Search for the cell housing the specified text and yield its [X, Y] center coordinate. 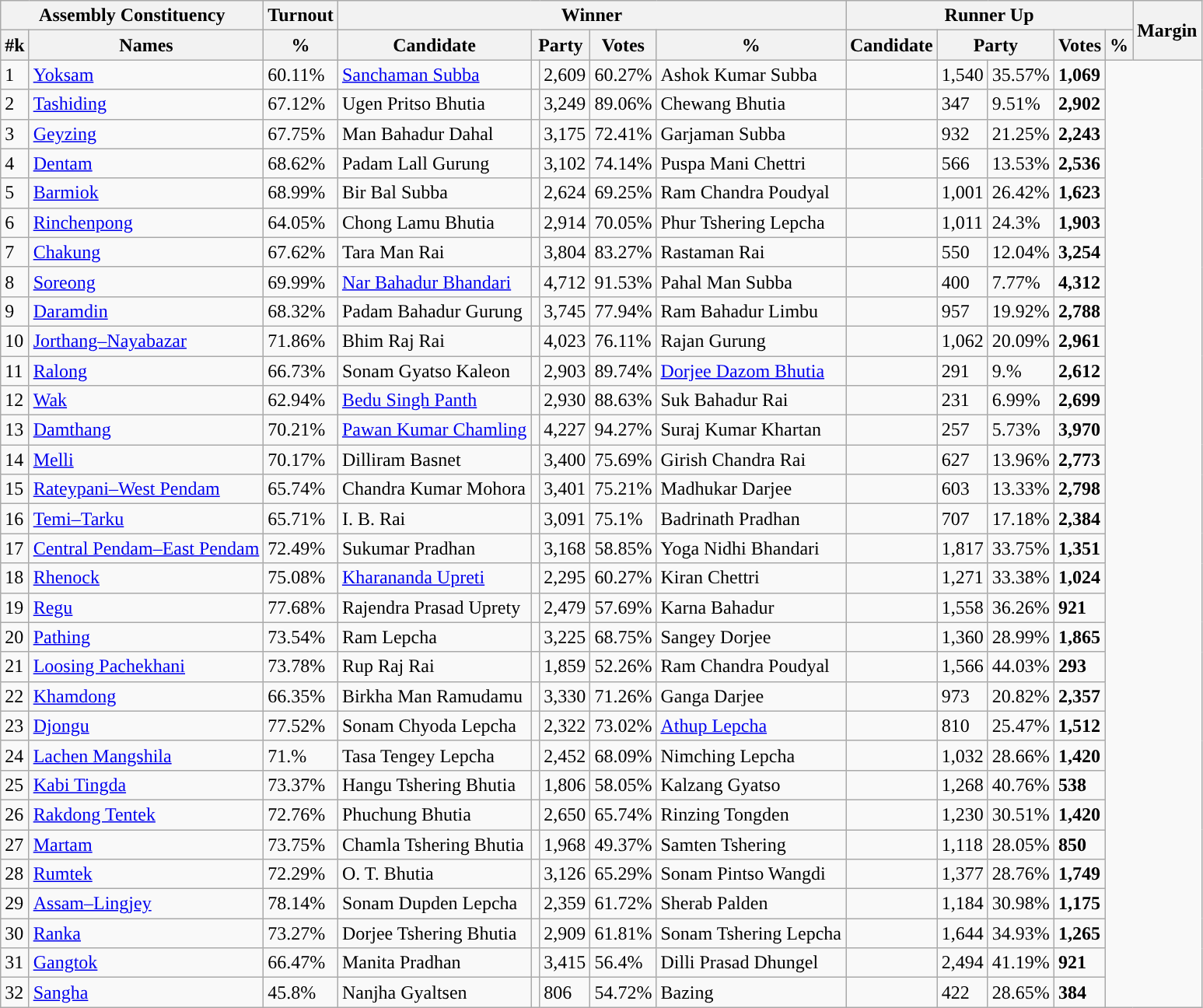
957 [963, 311]
13.96% [1020, 460]
1,062 [963, 341]
24 [15, 755]
1,230 [963, 814]
73.37% [301, 785]
Dilli Prasad Dhungel [751, 963]
3,401 [565, 489]
78.14% [301, 904]
26 [15, 814]
Tara Man Rai [434, 252]
2,322 [565, 726]
32 [15, 992]
21.25% [1020, 134]
73.27% [301, 933]
2,773 [1079, 460]
Margin [1167, 30]
Bir Bal Subba [434, 193]
3,330 [565, 696]
Phur Tshering Lepcha [751, 222]
77.68% [301, 607]
291 [963, 371]
83.27% [624, 252]
41.19% [1020, 963]
Melli [146, 460]
231 [963, 401]
2,295 [565, 578]
91.53% [624, 282]
Rhenock [146, 578]
1,265 [1079, 933]
5.73% [1020, 430]
58.85% [624, 548]
Pawan Kumar Chamling [434, 430]
Wak [146, 401]
Sanchaman Subba [434, 75]
Sonam Gyatso Kaleon [434, 371]
1,011 [963, 222]
74.14% [624, 163]
1,903 [1079, 222]
3,168 [565, 548]
1,512 [1079, 726]
Pahal Man Subba [751, 282]
627 [963, 460]
Rumtek [146, 874]
Dorjee Dazom Bhutia [751, 371]
28 [15, 874]
1,032 [963, 755]
69.99% [301, 282]
Barmiok [146, 193]
Chewang Bhutia [751, 104]
30 [15, 933]
28.66% [1020, 755]
25 [15, 785]
Martam [146, 844]
Central Pendam–East Pendam [146, 548]
9 [15, 311]
35.57% [1020, 75]
Ralong [146, 371]
3 [15, 134]
3,254 [1079, 252]
72.29% [301, 874]
I. B. Rai [434, 519]
Yoksam [146, 75]
12.04% [1020, 252]
3,249 [565, 104]
28.76% [1020, 874]
Kharananda Upreti [434, 578]
2,914 [565, 222]
Sherab Palden [751, 904]
27 [15, 844]
Ashok Kumar Subba [751, 75]
Sonam Pintso Wangdi [751, 874]
Rateypani–West Pendam [146, 489]
17 [15, 548]
810 [963, 726]
Daramdin [146, 311]
34.93% [1020, 933]
Tashiding [146, 104]
1,968 [565, 844]
13.53% [1020, 163]
1,540 [963, 75]
603 [963, 489]
Names [146, 45]
52.26% [624, 667]
1 [15, 75]
Dentam [146, 163]
1,623 [1079, 193]
36.26% [1020, 607]
56.4% [624, 963]
89.06% [624, 104]
Yoga Nidhi Bhandari [751, 548]
Jorthang–Nayabazar [146, 341]
Ram Lepcha [434, 637]
3,804 [565, 252]
3,091 [565, 519]
4,023 [565, 341]
1,069 [1079, 75]
347 [963, 104]
Sonam Chyoda Lepcha [434, 726]
67.62% [301, 252]
29 [15, 904]
11 [15, 371]
71.86% [301, 341]
65.71% [301, 519]
1,118 [963, 844]
Regu [146, 607]
1,749 [1079, 874]
2,798 [1079, 489]
62.94% [301, 401]
2,650 [565, 814]
1,268 [963, 785]
Chandra Kumar Mohora [434, 489]
Bedu Singh Panth [434, 401]
293 [1079, 667]
Madhukar Darjee [751, 489]
76.11% [624, 341]
2,452 [565, 755]
18 [15, 578]
2,479 [565, 607]
Chakung [146, 252]
806 [565, 992]
Geyzing [146, 134]
566 [963, 163]
Man Bahadur Dahal [434, 134]
3,745 [565, 311]
61.81% [624, 933]
Assam–Lingjey [146, 904]
Badrinath Pradhan [751, 519]
Sukumar Pradhan [434, 548]
Winner [591, 16]
1,644 [963, 933]
72.49% [301, 548]
20.09% [1020, 341]
4 [15, 163]
2,961 [1079, 341]
5 [15, 193]
Sangha [146, 992]
550 [963, 252]
3,400 [565, 460]
67.12% [301, 104]
2,384 [1079, 519]
Rajan Gurung [751, 341]
2,359 [565, 904]
1,175 [1079, 904]
2,788 [1079, 311]
Hangu Tshering Bhutia [434, 785]
Nar Bahadur Bhandari [434, 282]
Sonam Dupden Lepcha [434, 904]
973 [963, 696]
12 [15, 401]
22 [15, 696]
2,243 [1079, 134]
Khamdong [146, 696]
Runner Up [989, 16]
Assembly Constituency [132, 16]
Sonam Tshering Lepcha [751, 933]
73.78% [301, 667]
Manita Pradhan [434, 963]
30.98% [1020, 904]
33.38% [1020, 578]
Damthang [146, 430]
707 [963, 519]
75.1% [624, 519]
1,351 [1079, 548]
44.03% [1020, 667]
26.42% [1020, 193]
Dorjee Tshering Bhutia [434, 933]
Kalzang Gyatso [751, 785]
45.8% [301, 992]
2,909 [565, 933]
72.41% [624, 134]
3,102 [565, 163]
73.75% [301, 844]
Turnout [301, 16]
19 [15, 607]
#k [15, 45]
28.65% [1020, 992]
2,536 [1079, 163]
2,624 [565, 193]
67.75% [301, 134]
69.25% [624, 193]
61.72% [624, 904]
Puspa Mani Chettri [751, 163]
Nanjha Gyaltsen [434, 992]
Loosing Pachekhani [146, 667]
71.26% [624, 696]
Ganga Darjee [751, 696]
70.05% [624, 222]
4,712 [565, 282]
Kabi Tingda [146, 785]
88.63% [624, 401]
1,024 [1079, 578]
Soreong [146, 282]
77.94% [624, 311]
1,558 [963, 607]
14 [15, 460]
60.11% [301, 75]
Rup Raj Rai [434, 667]
Padam Bahadur Gurung [434, 311]
3,415 [565, 963]
1,001 [963, 193]
Nimching Lepcha [751, 755]
Rajendra Prasad Uprety [434, 607]
23 [15, 726]
31 [15, 963]
422 [963, 992]
25.47% [1020, 726]
Sangey Dorjee [751, 637]
13.33% [1020, 489]
75.08% [301, 578]
Rinchenpong [146, 222]
Chamla Tshering Bhutia [434, 844]
68.62% [301, 163]
257 [963, 430]
850 [1079, 844]
2,699 [1079, 401]
24.3% [1020, 222]
Pathing [146, 637]
72.76% [301, 814]
2,494 [963, 963]
Athup Lepcha [751, 726]
58.05% [624, 785]
2,612 [1079, 371]
66.35% [301, 696]
9.% [1020, 371]
65.29% [624, 874]
57.69% [624, 607]
2,903 [565, 371]
1,817 [963, 548]
68.75% [624, 637]
1,377 [963, 874]
66.47% [301, 963]
1,271 [963, 578]
21 [15, 667]
1,859 [565, 667]
1,566 [963, 667]
2,930 [565, 401]
Padam Lall Gurung [434, 163]
4,312 [1079, 282]
Kiran Chettri [751, 578]
94.27% [624, 430]
932 [963, 134]
7.77% [1020, 282]
Ugen Pritso Bhutia [434, 104]
1,360 [963, 637]
Bhim Raj Rai [434, 341]
6 [15, 222]
Lachen Mangshila [146, 755]
70.17% [301, 460]
Girish Chandra Rai [751, 460]
17.18% [1020, 519]
71.% [301, 755]
64.05% [301, 222]
Phuchung Bhutia [434, 814]
30.51% [1020, 814]
19.92% [1020, 311]
Garjaman Subba [751, 134]
2,902 [1079, 104]
Rastaman Rai [751, 252]
Rakdong Tentek [146, 814]
70.21% [301, 430]
73.54% [301, 637]
1,184 [963, 904]
Gangtok [146, 963]
Djongu [146, 726]
3,126 [565, 874]
1,806 [565, 785]
Birkha Man Ramudamu [434, 696]
2,609 [565, 75]
Suraj Kumar Khartan [751, 430]
40.76% [1020, 785]
20.82% [1020, 696]
2,357 [1079, 696]
28.05% [1020, 844]
Temi–Tarku [146, 519]
20 [15, 637]
68.99% [301, 193]
68.09% [624, 755]
3,225 [565, 637]
Rinzing Tongden [751, 814]
4,227 [565, 430]
Karna Bahadur [751, 607]
3,970 [1079, 430]
54.72% [624, 992]
28.99% [1020, 637]
75.21% [624, 489]
3,175 [565, 134]
384 [1079, 992]
73.02% [624, 726]
33.75% [1020, 548]
10 [15, 341]
Bazing [751, 992]
6.99% [1020, 401]
Chong Lamu Bhutia [434, 222]
538 [1079, 785]
49.37% [624, 844]
66.73% [301, 371]
15 [15, 489]
2 [15, 104]
Samten Tshering [751, 844]
Suk Bahadur Rai [751, 401]
Ranka [146, 933]
75.69% [624, 460]
7 [15, 252]
77.52% [301, 726]
8 [15, 282]
O. T. Bhutia [434, 874]
68.32% [301, 311]
Ram Bahadur Limbu [751, 311]
13 [15, 430]
1,865 [1079, 637]
Tasa Tengey Lepcha [434, 755]
9.51% [1020, 104]
Dilliram Basnet [434, 460]
400 [963, 282]
89.74% [624, 371]
16 [15, 519]
